Scan for the cell matching the given text and deliver its (X, Y) coordinate at center. 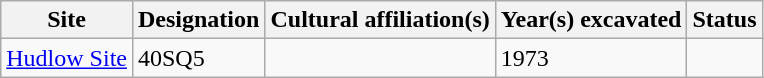
Site (67, 20)
40SQ5 (198, 58)
1973 (591, 58)
Status (724, 20)
Hudlow Site (67, 58)
Year(s) excavated (591, 20)
Designation (198, 20)
Cultural affiliation(s) (380, 20)
